Identify which cell holds the provided text, then report its (x, y) central coordinate. 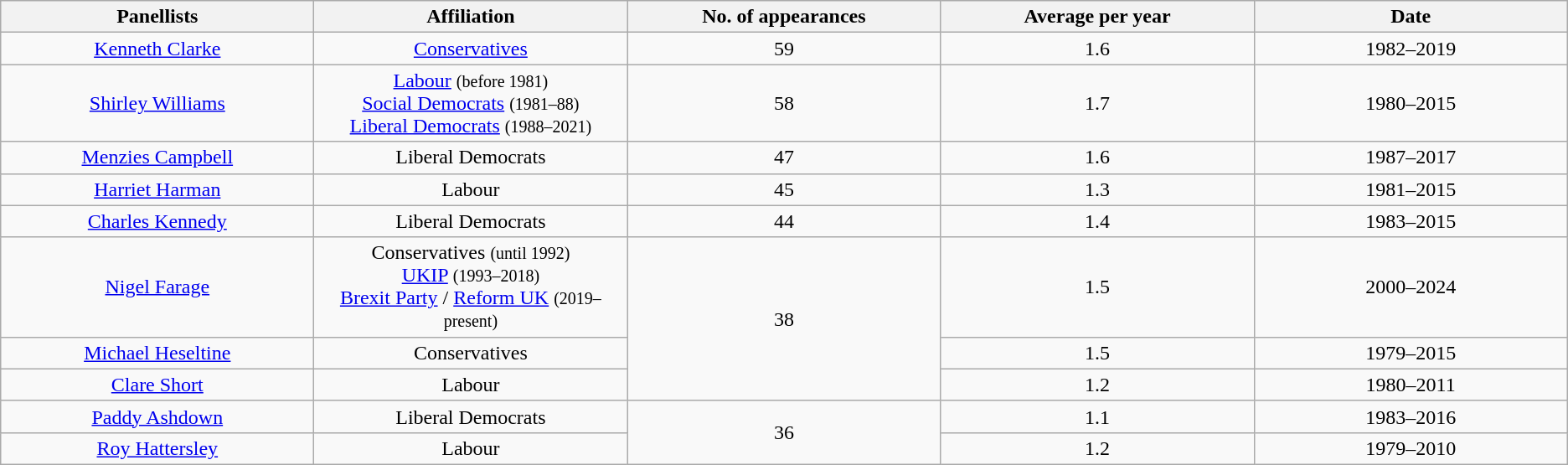
1983–2016 (1411, 416)
Date (1411, 17)
Nigel Farage (157, 287)
44 (784, 221)
Panellists (157, 17)
1981–2015 (1411, 189)
Roy Hattersley (157, 448)
Menzies Campbell (157, 158)
Kenneth Clarke (157, 49)
38 (784, 318)
45 (784, 189)
Shirley Williams (157, 103)
Charles Kennedy (157, 221)
Paddy Ashdown (157, 416)
Labour (before 1981)Social Democrats (1981–88)Liberal Democrats (1988–2021) (471, 103)
58 (784, 103)
Conservatives (until 1992)UKIP (1993–2018)Brexit Party / Reform UK (2019–present) (471, 287)
No. of appearances (784, 17)
1987–2017 (1411, 158)
Affiliation (471, 17)
47 (784, 158)
1.4 (1097, 221)
1979–2010 (1411, 448)
1.1 (1097, 416)
36 (784, 432)
2000–2024 (1411, 287)
Clare Short (157, 385)
59 (784, 49)
Harriet Harman (157, 189)
Average per year (1097, 17)
1979–2015 (1411, 353)
1.3 (1097, 189)
Michael Heseltine (157, 353)
1980–2015 (1411, 103)
1.7 (1097, 103)
1983–2015 (1411, 221)
1980–2011 (1411, 385)
1982–2019 (1411, 49)
